Locate the cell with the specified text and output its [x, y] center coordinate. 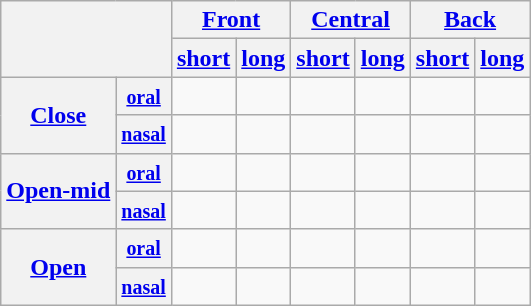
Back [470, 20]
Close [58, 115]
Open-mid [58, 191]
Central [350, 20]
Front [230, 20]
Open [58, 267]
